For the text-containing cell, return its midpoint in (X, Y) coordinate format. 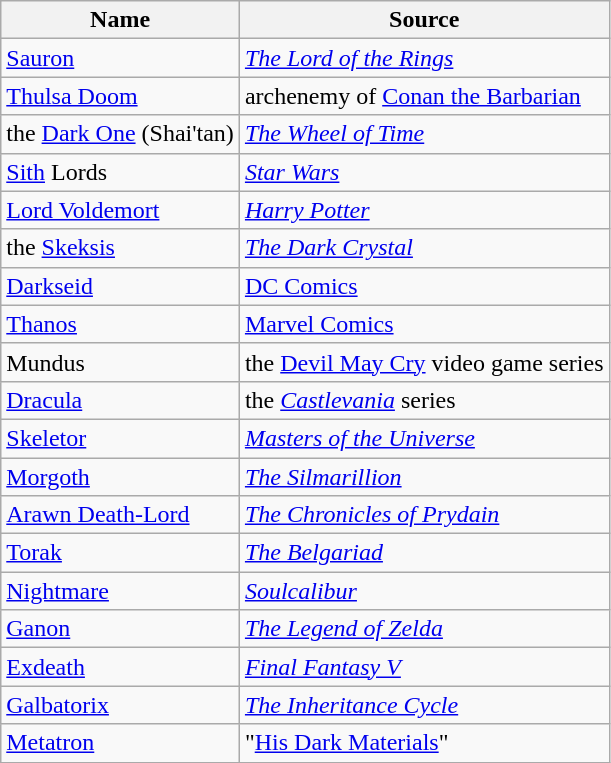
Exdeath (120, 667)
DC Comics (424, 286)
the Skeksis (120, 248)
Skeletor (120, 438)
archenemy of Conan the Barbarian (424, 96)
Sith Lords (120, 172)
the Devil May Cry video game series (424, 362)
The Chronicles of Prydain (424, 515)
the Dark One (Shai'tan) (120, 134)
Arawn Death-Lord (120, 515)
Morgoth (120, 477)
Metatron (120, 743)
The Legend of Zelda (424, 629)
Galbatorix (120, 705)
The Dark Crystal (424, 248)
Star Wars (424, 172)
Final Fantasy V (424, 667)
"His Dark Materials" (424, 743)
Darkseid (120, 286)
The Silmarillion (424, 477)
Marvel Comics (424, 324)
Ganon (120, 629)
Source (424, 20)
the Castlevania series (424, 400)
Mundus (120, 362)
Torak (120, 553)
The Lord of the Rings (424, 58)
The Inheritance Cycle (424, 705)
Dracula (120, 400)
The Wheel of Time (424, 134)
Harry Potter (424, 210)
Sauron (120, 58)
Thulsa Doom (120, 96)
Masters of the Universe (424, 438)
Nightmare (120, 591)
Name (120, 20)
The Belgariad (424, 553)
Thanos (120, 324)
Lord Voldemort (120, 210)
Soulcalibur (424, 591)
